Provide the (x, y) coordinate of the cell's center where the given text is located.  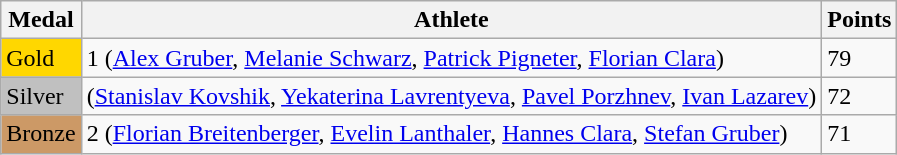
72 (860, 96)
Bronze (41, 134)
2 (Florian Breitenberger, Evelin Lanthaler, Hannes Clara, Stefan Gruber) (452, 134)
Athlete (452, 20)
71 (860, 134)
Medal (41, 20)
79 (860, 58)
Gold (41, 58)
1 (Alex Gruber, Melanie Schwarz, Patrick Pigneter, Florian Clara) (452, 58)
(Stanislav Kovshik, Yekaterina Lavrentyeva, Pavel Porzhnev, Ivan Lazarev) (452, 96)
Silver (41, 96)
Points (860, 20)
